Detect which cell encompasses the target text, then output its (x, y) center coordinate. 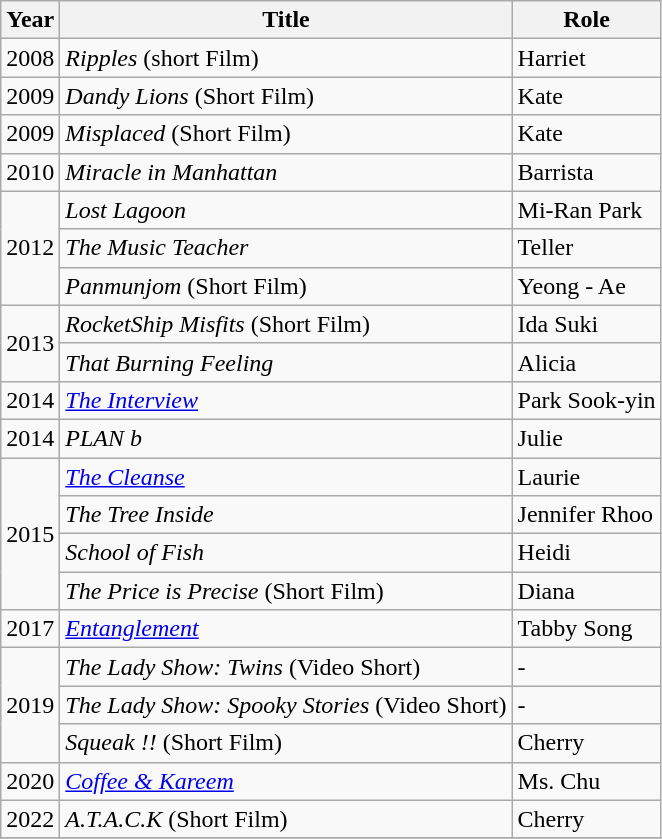
Role (586, 20)
Squeak !! (Short Film) (286, 743)
The Interview (286, 400)
That Burning Feeling (286, 362)
2013 (30, 343)
The Lady Show: Spooky Stories (Video Short) (286, 705)
PLAN b (286, 438)
Julie (586, 438)
2012 (30, 248)
The Tree Inside (286, 515)
Dandy Lions (Short Film) (286, 96)
Misplaced (Short Film) (286, 134)
2017 (30, 629)
The Cleanse (286, 477)
Miracle in Manhattan (286, 172)
RocketShip Misfits (Short Film) (286, 324)
School of Fish (286, 553)
Diana (586, 591)
Jennifer Rhoo (586, 515)
Yeong - Ae (586, 286)
Barrista (586, 172)
2019 (30, 705)
Year (30, 20)
The Lady Show: Twins (Video Short) (286, 667)
2008 (30, 58)
2015 (30, 534)
Harriet (586, 58)
Tabby Song (586, 629)
Entanglement (286, 629)
Park Sook-yin (586, 400)
Ida Suki (586, 324)
Panmunjom (Short Film) (286, 286)
Teller (586, 248)
2010 (30, 172)
2020 (30, 781)
Alicia (586, 362)
Ms. Chu (586, 781)
Heidi (586, 553)
The Music Teacher (286, 248)
Title (286, 20)
The Price is Precise (Short Film) (286, 591)
Coffee & Kareem (286, 781)
Ripples (short Film) (286, 58)
Lost Lagoon (286, 210)
Mi-Ran Park (586, 210)
A.T.A.C.K (Short Film) (286, 819)
2022 (30, 819)
Laurie (586, 477)
